Detect which cell encompasses the target text, then output its [X, Y] center coordinate. 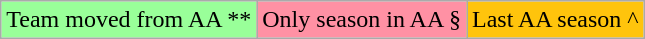
Team moved from AA ** [129, 20]
Last AA season ^ [555, 20]
Only season in AA § [362, 20]
